Pinpoint the cell where the given text exists, returning its (X, Y) midpoint coordinate. 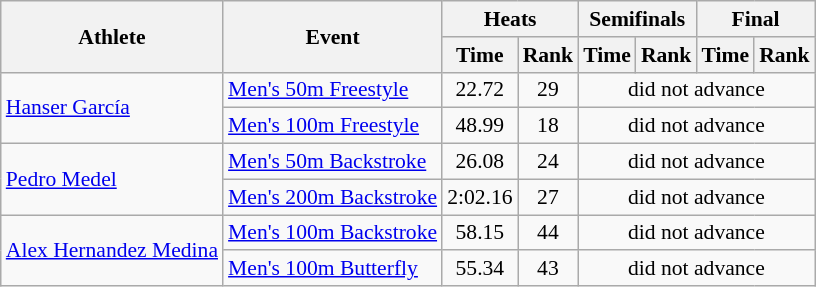
22.72 (480, 90)
Hanser García (112, 108)
27 (548, 197)
Pedro Medel (112, 180)
26.08 (480, 162)
Men's 50m Freestyle (332, 90)
18 (548, 126)
2:02.16 (480, 197)
43 (548, 269)
24 (548, 162)
Semifinals (637, 19)
44 (548, 233)
58.15 (480, 233)
Final (755, 19)
48.99 (480, 126)
Men's 100m Butterfly (332, 269)
Heats (510, 19)
Athlete (112, 36)
Men's 50m Backstroke (332, 162)
29 (548, 90)
55.34 (480, 269)
Men's 100m Freestyle (332, 126)
Alex Hernandez Medina (112, 250)
Men's 200m Backstroke (332, 197)
Men's 100m Backstroke (332, 233)
Event (332, 36)
